Scan for the cell matching the given text and deliver its [X, Y] coordinate at center. 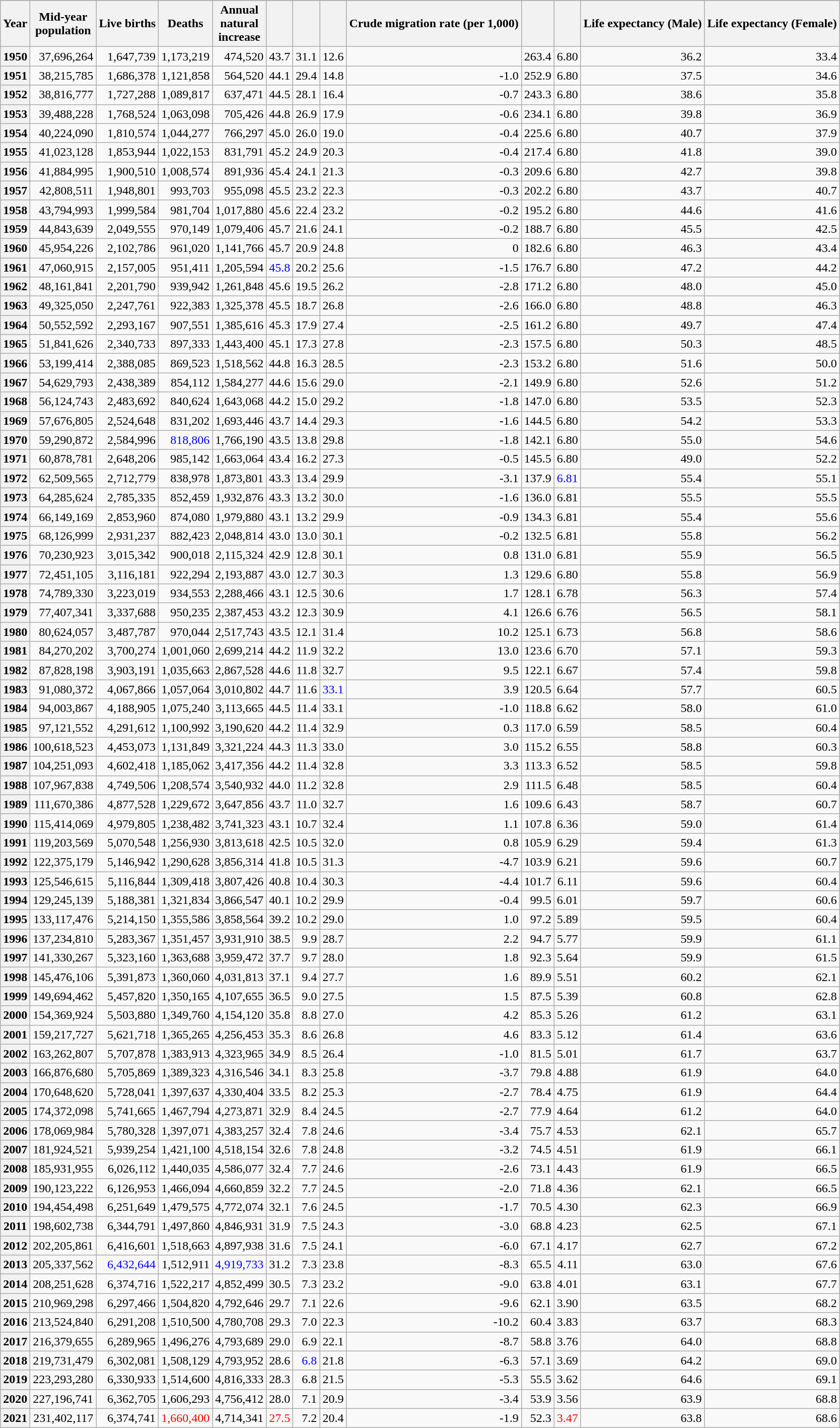
1981 [15, 651]
1,932,876 [240, 497]
1,948,801 [127, 190]
94,003,867 [63, 708]
5,070,548 [127, 842]
1,510,500 [185, 1322]
2,193,887 [240, 574]
28.1 [306, 95]
2008 [15, 1169]
63.6 [772, 1034]
145,476,106 [63, 977]
153.2 [538, 363]
67.2 [772, 1246]
37,696,264 [63, 56]
65.5 [538, 1265]
1971 [15, 459]
6.52 [567, 766]
Deaths [185, 24]
1,208,574 [185, 785]
4.88 [567, 1073]
134.3 [538, 516]
31.2 [280, 1265]
12.5 [306, 594]
6.59 [567, 728]
20.4 [333, 1418]
103.9 [538, 862]
2,340,733 [127, 344]
26.0 [306, 133]
64.4 [772, 1092]
840,624 [185, 402]
41,023,128 [63, 152]
26.9 [306, 114]
21.6 [306, 229]
1,999,584 [127, 210]
35.3 [280, 1034]
-0.9 [434, 516]
6,374,716 [127, 1284]
54,629,793 [63, 382]
4.51 [567, 1149]
3,321,224 [240, 747]
1,044,277 [185, 133]
1973 [15, 497]
65.7 [772, 1130]
181,924,521 [63, 1149]
10.7 [306, 823]
45.8 [280, 268]
2017 [15, 1341]
163,262,807 [63, 1054]
63.0 [643, 1265]
60.5 [772, 689]
41.6 [772, 210]
107.8 [538, 823]
11.6 [306, 689]
705,426 [240, 114]
1964 [15, 325]
1979 [15, 613]
Life expectancy (Female) [772, 24]
48.8 [643, 306]
66,149,169 [63, 516]
4,756,412 [240, 1399]
1,205,594 [240, 268]
Life expectancy (Male) [643, 24]
4.64 [567, 1111]
69.1 [772, 1380]
4.11 [567, 1265]
9.9 [306, 939]
1,309,418 [185, 881]
113.3 [538, 766]
1,584,277 [240, 382]
202,205,861 [63, 1246]
94.7 [538, 939]
Crude migration rate (per 1,000) [434, 24]
922,294 [185, 574]
1,321,834 [185, 900]
3,741,323 [240, 823]
1,467,794 [185, 1111]
1951 [15, 76]
6.62 [567, 708]
68.6 [772, 1418]
10.4 [306, 881]
1,383,913 [185, 1054]
80,624,057 [63, 632]
55.6 [772, 516]
174,372,098 [63, 1111]
2009 [15, 1188]
5,146,942 [127, 862]
84,270,202 [63, 651]
897,333 [185, 344]
3,487,787 [127, 632]
4,330,404 [240, 1092]
52.6 [643, 382]
59.0 [643, 823]
1985 [15, 728]
63.9 [643, 1399]
6.11 [567, 881]
122,375,179 [63, 862]
78.4 [538, 1092]
6,126,953 [127, 1188]
123.6 [538, 651]
-2.5 [434, 325]
190,123,222 [63, 1188]
1962 [15, 287]
1,389,323 [185, 1073]
3.69 [567, 1360]
1,508,129 [185, 1360]
5.39 [567, 996]
55.1 [772, 478]
16.2 [306, 459]
9.7 [306, 958]
6.43 [567, 804]
16.3 [306, 363]
6.64 [567, 689]
1994 [15, 900]
166.0 [538, 306]
5,214,150 [127, 920]
53.3 [772, 421]
1.1 [434, 823]
2,048,814 [240, 536]
1,479,575 [185, 1207]
8.4 [306, 1111]
1953 [15, 114]
56.3 [643, 594]
145.5 [538, 459]
1,979,880 [240, 516]
38.5 [280, 939]
1961 [15, 268]
1,057,064 [185, 689]
56.8 [643, 632]
993,703 [185, 190]
61.5 [772, 958]
9.4 [306, 977]
564,520 [240, 76]
11.3 [306, 747]
63.5 [643, 1303]
8.5 [306, 1054]
1,518,663 [185, 1246]
3,903,191 [127, 670]
1,385,616 [240, 325]
-2.8 [434, 287]
5,323,160 [127, 958]
62.7 [643, 1246]
1995 [15, 920]
56.9 [772, 574]
1,185,062 [185, 766]
2,699,214 [240, 651]
231,402,117 [63, 1418]
1990 [15, 823]
33.4 [772, 56]
2,867,528 [240, 670]
2,648,206 [127, 459]
23.8 [333, 1265]
1968 [15, 402]
1,647,739 [127, 56]
1970 [15, 440]
21.5 [333, 1380]
77.9 [538, 1111]
4.17 [567, 1246]
3,931,910 [240, 939]
170,648,620 [63, 1092]
263.4 [538, 56]
2000 [15, 1015]
136.0 [538, 497]
-9.6 [434, 1303]
2004 [15, 1092]
3,116,181 [127, 574]
34.9 [280, 1054]
2,524,648 [127, 421]
-3.1 [434, 478]
75.7 [538, 1130]
29.2 [333, 402]
31.1 [306, 56]
1,349,760 [185, 1015]
1,693,446 [240, 421]
22.6 [333, 1303]
1,660,400 [185, 1418]
4.75 [567, 1092]
5,939,254 [127, 1149]
64.2 [643, 1360]
15.0 [306, 402]
99.5 [538, 900]
Mid-yearpopulation [63, 24]
4,919,733 [240, 1265]
5,283,367 [127, 939]
11.0 [306, 804]
61.7 [643, 1054]
1957 [15, 190]
637,471 [240, 95]
4,749,506 [127, 785]
119,203,569 [63, 842]
125.1 [538, 632]
1,355,586 [185, 920]
12.7 [306, 574]
50.3 [643, 344]
137.9 [538, 478]
1.3 [434, 574]
27.3 [333, 459]
1997 [15, 958]
2015 [15, 1303]
3.56 [567, 1399]
985,142 [185, 459]
36.2 [643, 56]
-3.0 [434, 1226]
22.4 [306, 210]
-2.1 [434, 382]
28.6 [280, 1360]
3,010,802 [240, 689]
33.0 [333, 747]
1,727,288 [127, 95]
42.7 [643, 171]
1,466,094 [185, 1188]
1987 [15, 766]
216,379,655 [63, 1341]
36.9 [772, 114]
31.6 [280, 1246]
104,251,093 [63, 766]
1958 [15, 210]
3,856,314 [240, 862]
2,387,453 [240, 613]
1,663,064 [240, 459]
8.6 [306, 1034]
25.6 [333, 268]
1,035,663 [185, 670]
73.1 [538, 1169]
1,121,858 [185, 76]
8.8 [306, 1015]
5,457,820 [127, 996]
-9.0 [434, 1284]
205,337,562 [63, 1265]
1,514,600 [185, 1380]
955,098 [240, 190]
2020 [15, 1399]
25.8 [333, 1073]
2,201,790 [127, 287]
97.2 [538, 920]
14.4 [306, 421]
6,026,112 [127, 1169]
67.7 [772, 1284]
117.0 [538, 728]
43.2 [280, 613]
50.0 [772, 363]
3,015,342 [127, 555]
52.2 [772, 459]
-6.0 [434, 1246]
40.1 [280, 900]
20.3 [333, 152]
838,978 [185, 478]
2,157,005 [127, 268]
5.77 [567, 939]
19.5 [306, 287]
87.5 [538, 996]
223,293,280 [63, 1380]
32.1 [280, 1207]
62.3 [643, 1207]
149.9 [538, 382]
41,884,995 [63, 171]
1.8 [434, 958]
5.89 [567, 920]
27.8 [333, 344]
1.5 [434, 996]
40,224,090 [63, 133]
28.5 [333, 363]
-4.4 [434, 881]
61.1 [772, 939]
2,438,389 [127, 382]
5,621,718 [127, 1034]
-3.2 [434, 1149]
132.5 [538, 536]
55.9 [643, 555]
4.30 [567, 1207]
79.8 [538, 1073]
62,509,565 [63, 478]
55.0 [643, 440]
42.9 [280, 555]
209.6 [538, 171]
1,001,060 [185, 651]
252.9 [538, 76]
-0.7 [434, 95]
1,079,406 [240, 229]
12.3 [306, 613]
1,518,562 [240, 363]
4.6 [434, 1034]
27.0 [333, 1015]
30.9 [333, 613]
-4.7 [434, 862]
1,686,378 [127, 76]
1,089,817 [185, 95]
1960 [15, 248]
1989 [15, 804]
44.3 [280, 747]
1984 [15, 708]
1,853,944 [127, 152]
2,288,466 [240, 594]
2,931,237 [127, 536]
60.6 [772, 900]
6.48 [567, 785]
48.5 [772, 344]
4,602,418 [127, 766]
4,323,965 [240, 1054]
4,877,528 [127, 804]
5,707,878 [127, 1054]
58.0 [643, 708]
4,154,120 [240, 1015]
4,031,813 [240, 977]
11.9 [306, 651]
34.6 [772, 76]
3.83 [567, 1322]
1,522,217 [185, 1284]
85.3 [538, 1015]
47,060,915 [63, 268]
60,878,781 [63, 459]
74.5 [538, 1149]
227,196,741 [63, 1399]
176.7 [538, 268]
53.5 [643, 402]
Live births [127, 24]
1955 [15, 152]
3.62 [567, 1380]
29.7 [280, 1303]
6.78 [567, 594]
9.5 [434, 670]
3,190,620 [240, 728]
939,942 [185, 287]
1,351,457 [185, 939]
24.3 [333, 1226]
3,700,274 [127, 651]
26.2 [333, 287]
-1.7 [434, 1207]
19.0 [333, 133]
-5.3 [434, 1380]
2.2 [434, 939]
1,360,060 [185, 977]
3,540,932 [240, 785]
178,069,984 [63, 1130]
126.6 [538, 613]
6.9 [306, 1341]
3,959,472 [240, 958]
31.4 [333, 632]
1,497,860 [185, 1226]
44,843,639 [63, 229]
1,017,880 [240, 210]
2003 [15, 1073]
1.7 [434, 594]
831,202 [185, 421]
6,416,601 [127, 1246]
159,217,727 [63, 1034]
11.8 [306, 670]
Year [15, 24]
2,785,335 [127, 497]
38.6 [643, 95]
852,459 [185, 497]
32.6 [280, 1149]
4,793,689 [240, 1341]
147.0 [538, 402]
45,954,226 [63, 248]
1,022,153 [185, 152]
-2.0 [434, 1188]
43,794,993 [63, 210]
6.21 [567, 862]
6,432,644 [127, 1265]
6,302,081 [127, 1360]
3.9 [434, 689]
24.9 [306, 152]
1,229,672 [185, 804]
166,876,680 [63, 1073]
1,256,930 [185, 842]
37.5 [643, 76]
4,979,805 [127, 823]
28.3 [280, 1380]
68.2 [772, 1303]
64.6 [643, 1380]
1,063,098 [185, 114]
981,704 [185, 210]
474,520 [240, 56]
11.2 [306, 785]
1967 [15, 382]
922,383 [185, 306]
831,791 [240, 152]
49,325,050 [63, 306]
56.2 [772, 536]
51.2 [772, 382]
3,807,426 [240, 881]
18.7 [306, 306]
115,414,069 [63, 823]
50,552,592 [63, 325]
38,816,777 [63, 95]
1,512,911 [185, 1265]
2019 [15, 1380]
4,383,257 [240, 1130]
29.8 [333, 440]
1983 [15, 689]
4,772,074 [240, 1207]
970,149 [185, 229]
1,290,628 [185, 862]
1950 [15, 56]
1,365,265 [185, 1034]
2,712,779 [127, 478]
1998 [15, 977]
157.5 [538, 344]
5,728,041 [127, 1092]
3.3 [434, 766]
2,102,786 [127, 248]
225.6 [538, 133]
951,411 [185, 268]
5,188,381 [127, 900]
2,388,085 [127, 363]
4.43 [567, 1169]
74,789,330 [63, 594]
87,828,198 [63, 670]
2,584,996 [127, 440]
2,853,960 [127, 516]
5.51 [567, 977]
2016 [15, 1322]
31.9 [280, 1226]
49.0 [643, 459]
766,297 [240, 133]
2,517,743 [240, 632]
89.9 [538, 977]
1986 [15, 747]
1,141,766 [240, 248]
1982 [15, 670]
5,391,873 [127, 977]
129.6 [538, 574]
141,330,267 [63, 958]
1969 [15, 421]
1,496,276 [185, 1341]
14.8 [333, 76]
2,247,761 [127, 306]
3,337,688 [127, 613]
6,297,466 [127, 1303]
39,488,228 [63, 114]
60.8 [643, 996]
2006 [15, 1130]
2,115,324 [240, 555]
950,235 [185, 613]
101.7 [538, 881]
188.7 [538, 229]
-6.3 [434, 1360]
208,251,628 [63, 1284]
68.3 [772, 1322]
2,483,692 [127, 402]
64,285,624 [63, 497]
105.9 [538, 842]
1956 [15, 171]
53.9 [538, 1399]
3,866,547 [240, 900]
5,780,328 [127, 1130]
3,113,665 [240, 708]
3.47 [567, 1418]
60.3 [772, 747]
12.1 [306, 632]
2011 [15, 1226]
4,256,453 [240, 1034]
69.0 [772, 1360]
1952 [15, 95]
970,044 [185, 632]
900,018 [185, 555]
1,238,482 [185, 823]
2021 [15, 1418]
213,524,840 [63, 1322]
4,852,499 [240, 1284]
144.5 [538, 421]
109.6 [538, 804]
-8.3 [434, 1265]
961,020 [185, 248]
100,618,523 [63, 747]
59.3 [772, 651]
6.36 [567, 823]
4.01 [567, 1284]
1992 [15, 862]
33.5 [280, 1092]
40.8 [280, 881]
54.6 [772, 440]
34.1 [280, 1073]
66.9 [772, 1207]
115.2 [538, 747]
5,503,880 [127, 1015]
30.6 [333, 594]
1966 [15, 363]
107,967,838 [63, 785]
243.3 [538, 95]
1,350,165 [185, 996]
1,440,035 [185, 1169]
30.5 [280, 1284]
81.5 [538, 1054]
16.4 [333, 95]
59.7 [643, 900]
2005 [15, 1111]
198,602,738 [63, 1226]
6,289,965 [127, 1341]
4,188,905 [127, 708]
111.5 [538, 785]
6.70 [567, 651]
51,841,626 [63, 344]
891,936 [240, 171]
6,251,649 [127, 1207]
48,161,841 [63, 287]
122.1 [538, 670]
1,397,071 [185, 1130]
3,647,856 [240, 804]
0.3 [434, 728]
47.4 [772, 325]
60.2 [643, 977]
818,806 [185, 440]
154,369,924 [63, 1015]
6,344,791 [127, 1226]
1980 [15, 632]
2010 [15, 1207]
3,813,618 [240, 842]
53,199,414 [63, 363]
-8.7 [434, 1341]
2013 [15, 1265]
37.7 [280, 958]
128.1 [538, 594]
38,215,785 [63, 76]
4,792,646 [240, 1303]
13.8 [306, 440]
57.7 [643, 689]
37.9 [772, 133]
1993 [15, 881]
47.2 [643, 268]
4,586,077 [240, 1169]
44.0 [280, 785]
2012 [15, 1246]
8.3 [306, 1073]
1974 [15, 516]
4,291,612 [127, 728]
1978 [15, 594]
-1.5 [434, 268]
3.90 [567, 1303]
21.8 [333, 1360]
-1.9 [434, 1418]
57,676,805 [63, 421]
30.0 [333, 497]
45.4 [280, 171]
59,290,872 [63, 440]
219,731,479 [63, 1360]
71.8 [538, 1188]
1,100,992 [185, 728]
8.2 [306, 1092]
2.9 [434, 785]
58.1 [772, 613]
133,117,476 [63, 920]
1,325,378 [240, 306]
59.4 [643, 842]
6.73 [567, 632]
4,816,333 [240, 1380]
195.2 [538, 210]
4.23 [567, 1226]
1965 [15, 344]
2,293,167 [127, 325]
4,846,931 [240, 1226]
7.2 [306, 1418]
45.1 [280, 344]
28.7 [333, 939]
4,780,708 [240, 1322]
4,316,546 [240, 1073]
3,858,564 [240, 920]
854,112 [185, 382]
171.2 [538, 287]
12.8 [306, 555]
44.7 [280, 689]
1,643,068 [240, 402]
137,234,810 [63, 939]
22.1 [333, 1341]
118.8 [538, 708]
111,670,386 [63, 804]
3,417,356 [240, 766]
56,124,743 [63, 402]
1,900,510 [127, 171]
6.67 [567, 670]
7.0 [306, 1322]
62.8 [772, 996]
1996 [15, 939]
1,873,801 [240, 478]
1.0 [434, 920]
15.6 [306, 382]
1991 [15, 842]
20.2 [306, 268]
Annualnaturalincrease [240, 24]
7.6 [306, 1207]
1959 [15, 229]
125,546,615 [63, 881]
70.5 [538, 1207]
49.7 [643, 325]
61.3 [772, 842]
5.12 [567, 1034]
37.1 [280, 977]
1975 [15, 536]
5.64 [567, 958]
77,407,341 [63, 613]
1988 [15, 785]
934,553 [185, 594]
2,049,555 [127, 229]
4,273,871 [240, 1111]
129,245,139 [63, 900]
-0.6 [434, 114]
97,121,552 [63, 728]
62.5 [643, 1226]
2018 [15, 1360]
4.2 [434, 1015]
72,451,105 [63, 574]
27.4 [333, 325]
-3.7 [434, 1073]
58.6 [772, 632]
58.7 [643, 804]
4,793,952 [240, 1360]
202.2 [538, 190]
4,067,866 [127, 689]
185,931,955 [63, 1169]
1,504,820 [185, 1303]
1976 [15, 555]
36.5 [280, 996]
3.76 [567, 1341]
6,330,933 [127, 1380]
92.3 [538, 958]
2002 [15, 1054]
51.6 [643, 363]
5.01 [567, 1054]
4,453,073 [127, 747]
1,131,849 [185, 747]
1972 [15, 478]
1,261,848 [240, 287]
66.1 [772, 1149]
1,075,240 [185, 708]
882,423 [185, 536]
83.3 [538, 1034]
194,454,498 [63, 1207]
1999 [15, 996]
70,230,923 [63, 555]
210,969,298 [63, 1303]
1,606,293 [185, 1399]
-10.2 [434, 1322]
1977 [15, 574]
27.7 [333, 977]
2014 [15, 1284]
4,518,154 [240, 1149]
161.2 [538, 325]
4.53 [567, 1130]
54.2 [643, 421]
45.2 [280, 152]
1,421,100 [185, 1149]
2001 [15, 1034]
120.5 [538, 689]
59.5 [643, 920]
5,705,869 [127, 1073]
31.3 [333, 862]
48.0 [643, 287]
6,362,705 [127, 1399]
1,397,637 [185, 1092]
6.55 [567, 747]
68,126,999 [63, 536]
907,551 [185, 325]
13.4 [306, 478]
4,660,859 [240, 1188]
1963 [15, 306]
6.29 [567, 842]
217.4 [538, 152]
5,116,844 [127, 881]
6.76 [567, 613]
39.2 [280, 920]
44.1 [280, 76]
131.0 [538, 555]
1,443,400 [240, 344]
1,768,524 [127, 114]
0 [434, 248]
6.01 [567, 900]
9.0 [306, 996]
-0.5 [434, 459]
5.26 [567, 1015]
1,008,574 [185, 171]
1,766,190 [240, 440]
2007 [15, 1149]
869,523 [185, 363]
39.0 [772, 152]
32.0 [333, 842]
91,080,372 [63, 689]
4,714,341 [240, 1418]
4,107,655 [240, 996]
4.36 [567, 1188]
26.4 [333, 1054]
3,223,019 [127, 594]
29.4 [306, 76]
67.6 [772, 1265]
1,173,219 [185, 56]
42,808,511 [63, 190]
17.3 [306, 344]
149,694,462 [63, 996]
25.3 [333, 1092]
5,741,665 [127, 1111]
21.3 [333, 171]
4,897,938 [240, 1246]
6,374,741 [127, 1418]
6,291,208 [127, 1322]
12.6 [333, 56]
1954 [15, 133]
142.1 [538, 440]
4.1 [434, 613]
1,810,574 [127, 133]
874,080 [185, 516]
45.3 [280, 325]
3.0 [434, 747]
182.6 [538, 248]
1,363,688 [185, 958]
234.1 [538, 114]
61.0 [772, 708]
